Find where the given text appears and provide that cell's center as (X, Y) coordinate. 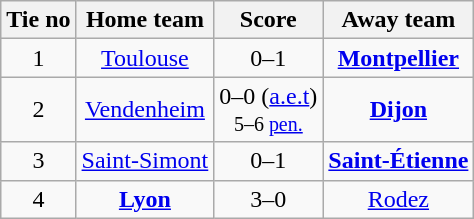
Dijon (398, 110)
Home team (145, 20)
Montpellier (398, 58)
Score (268, 20)
2 (38, 110)
3–0 (268, 199)
Saint-Étienne (398, 161)
3 (38, 161)
1 (38, 58)
Lyon (145, 199)
Toulouse (145, 58)
0–0 (a.e.t) 5–6 pen. (268, 110)
Tie no (38, 20)
Away team (398, 20)
Saint-Simont (145, 161)
4 (38, 199)
Vendenheim (145, 110)
Rodez (398, 199)
